Determine the (X, Y) coordinate at the center of the cell enclosing the given text.  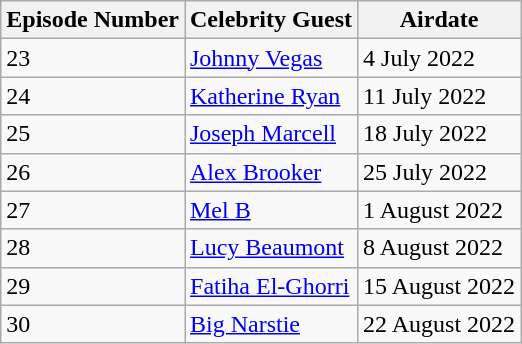
Big Narstie (270, 324)
28 (93, 248)
11 July 2022 (440, 96)
26 (93, 172)
Alex Brooker (270, 172)
25 (93, 134)
22 August 2022 (440, 324)
18 July 2022 (440, 134)
15 August 2022 (440, 286)
Episode Number (93, 20)
Johnny Vegas (270, 58)
23 (93, 58)
4 July 2022 (440, 58)
27 (93, 210)
Mel B (270, 210)
Katherine Ryan (270, 96)
24 (93, 96)
8 August 2022 (440, 248)
30 (93, 324)
Joseph Marcell (270, 134)
Airdate (440, 20)
1 August 2022 (440, 210)
Celebrity Guest (270, 20)
25 July 2022 (440, 172)
Fatiha El-Ghorri (270, 286)
Lucy Beaumont (270, 248)
29 (93, 286)
